Return the [x, y] coordinate for the center point of the cell that contains the specified text.  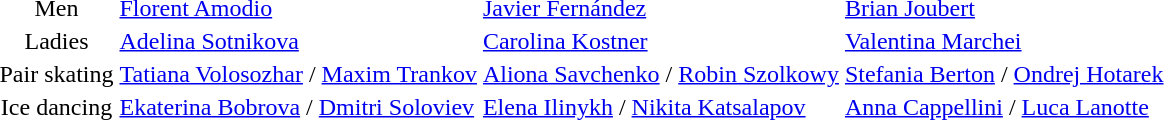
Tatiana Volosozhar / Maxim Trankov [298, 74]
Aliona Savchenko / Robin Szolkowy [660, 74]
Adelina Sotnikova [298, 41]
Carolina Kostner [660, 41]
